For the text-containing cell, return its midpoint in (x, y) coordinate format. 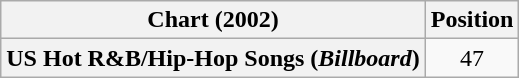
Position (472, 20)
US Hot R&B/Hip-Hop Songs (Billboard) (213, 58)
Chart (2002) (213, 20)
47 (472, 58)
